Return the [X, Y] coordinate for the center point of the cell that contains the specified text.  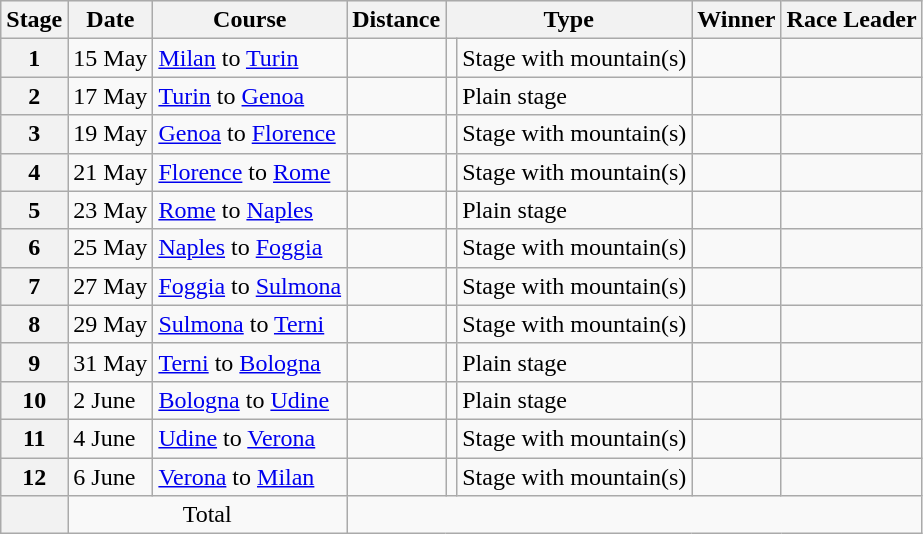
Terni to Bologna [250, 362]
21 May [110, 172]
2 [34, 96]
Date [110, 20]
Bologna to Udine [250, 400]
1 [34, 58]
25 May [110, 248]
Winner [736, 20]
29 May [110, 324]
31 May [110, 362]
5 [34, 210]
4 June [110, 438]
Race Leader [852, 20]
Udine to Verona [250, 438]
15 May [110, 58]
10 [34, 400]
4 [34, 172]
Foggia to Sulmona [250, 286]
2 June [110, 400]
3 [34, 134]
8 [34, 324]
Stage [34, 20]
Sulmona to Terni [250, 324]
Total [208, 515]
Course [250, 20]
19 May [110, 134]
Verona to Milan [250, 477]
6 June [110, 477]
27 May [110, 286]
7 [34, 286]
12 [34, 477]
Type [569, 20]
9 [34, 362]
Florence to Rome [250, 172]
Rome to Naples [250, 210]
6 [34, 248]
Genoa to Florence [250, 134]
Naples to Foggia [250, 248]
23 May [110, 210]
Distance [396, 20]
Milan to Turin [250, 58]
11 [34, 438]
Turin to Genoa [250, 96]
17 May [110, 96]
